Search for the cell housing the specified text and yield its (X, Y) center coordinate. 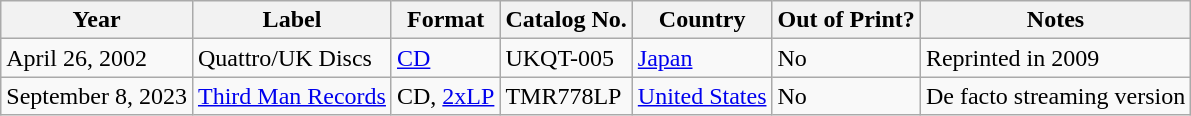
Format (445, 20)
Country (702, 20)
Out of Print? (846, 20)
United States (702, 96)
CD, 2xLP (445, 96)
De facto streaming version (1055, 96)
TMR778LP (566, 96)
Year (97, 20)
Third Man Records (292, 96)
Reprinted in 2009 (1055, 58)
Notes (1055, 20)
Quattro/UK Discs (292, 58)
September 8, 2023 (97, 96)
CD (445, 58)
April 26, 2002 (97, 58)
Label (292, 20)
Japan (702, 58)
UKQT-005 (566, 58)
Catalog No. (566, 20)
